Provide the [x, y] coordinate of the cell's center where the given text is located.  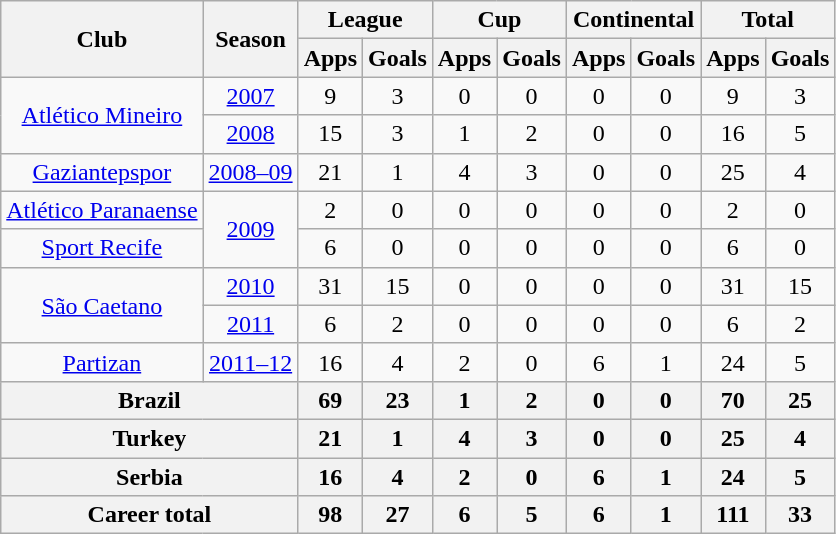
98 [330, 515]
Serbia [150, 477]
Gaziantepspor [102, 172]
São Caetano [102, 305]
Continental [633, 20]
2008–09 [250, 172]
Atlético Paranaense [102, 210]
2010 [250, 286]
2008 [250, 134]
2009 [250, 229]
27 [398, 515]
League [365, 20]
2011–12 [250, 362]
Brazil [150, 400]
33 [800, 515]
Partizan [102, 362]
70 [733, 400]
Career total [150, 515]
2007 [250, 96]
Season [250, 39]
2011 [250, 324]
Turkey [150, 438]
Cup [499, 20]
Sport Recife [102, 248]
23 [398, 400]
Club [102, 39]
Total [768, 20]
69 [330, 400]
111 [733, 515]
Atlético Mineiro [102, 115]
